Capture the cell that displays the provided text and extract its [X, Y] central coordinate. 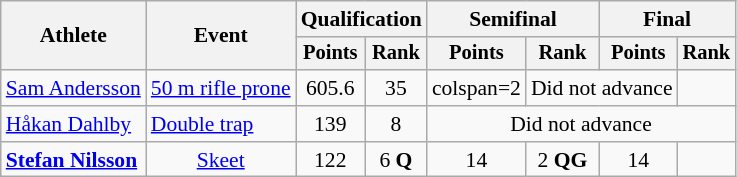
Event [221, 36]
139 [330, 124]
Double trap [221, 124]
colspan=2 [476, 88]
Sam Andersson [74, 88]
Qualification [362, 19]
605.6 [330, 88]
35 [396, 88]
Final [667, 19]
50 m rifle prone [221, 88]
Semifinal [513, 19]
Håkan Dahlby [74, 124]
Athlete [74, 36]
8 [396, 124]
